Return [x, y] of the center of cell containing provided text 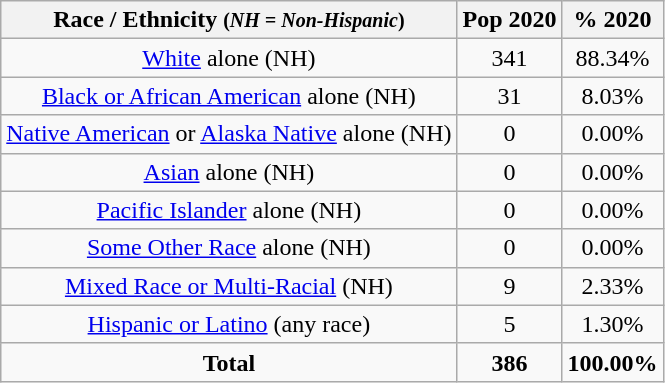
Total [229, 362]
White alone (NH) [229, 58]
Black or African American alone (NH) [229, 96]
2.33% [612, 286]
31 [510, 96]
Hispanic or Latino (any race) [229, 324]
Asian alone (NH) [229, 172]
1.30% [612, 324]
Mixed Race or Multi-Racial (NH) [229, 286]
9 [510, 286]
% 2020 [612, 20]
Native American or Alaska Native alone (NH) [229, 134]
341 [510, 58]
5 [510, 324]
Pop 2020 [510, 20]
Pacific Islander alone (NH) [229, 210]
386 [510, 362]
Some Other Race alone (NH) [229, 248]
100.00% [612, 362]
8.03% [612, 96]
Race / Ethnicity (NH = Non-Hispanic) [229, 20]
88.34% [612, 58]
